Identify which cell holds the provided text, then report its [X, Y] central coordinate. 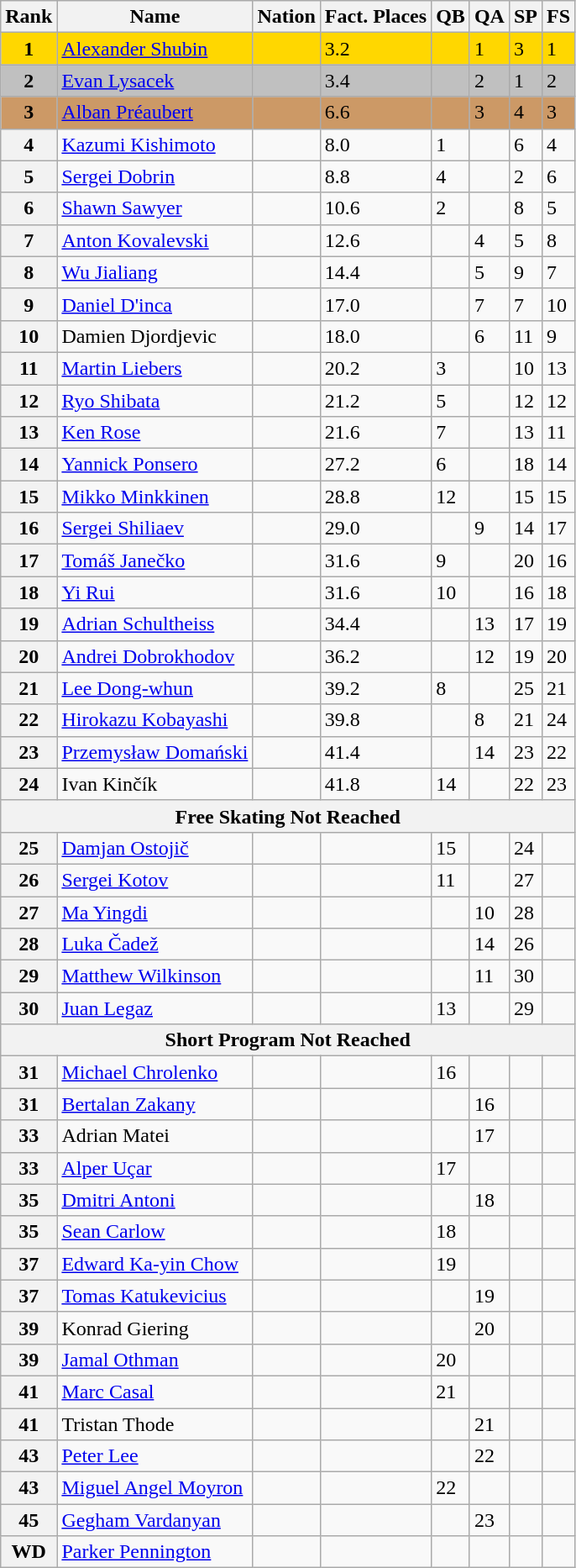
21.6 [375, 433]
39.8 [375, 720]
Alper Uçar [154, 1168]
28.8 [375, 497]
36.2 [375, 656]
Edward Ka-yin Chow [154, 1264]
39.2 [375, 688]
Marc Casal [154, 1392]
Parker Pennington [154, 1552]
Yannick Ponsero [154, 465]
Dmitri Antoni [154, 1200]
Daniel D'inca [154, 304]
Mikko Minkkinen [154, 497]
Bertalan Zakany [154, 1104]
Lee Dong-whun [154, 688]
Nation [286, 17]
3.2 [375, 49]
Hirokazu Kobayashi [154, 720]
Andrei Dobrokhodov [154, 656]
10.6 [375, 208]
34.4 [375, 624]
Fact. Places [375, 17]
Sergei Kotov [154, 880]
Luka Čadež [154, 944]
Damien Djordjevic [154, 336]
29.0 [375, 529]
Free Skating Not Reached [288, 816]
Ken Rose [154, 433]
SP [526, 17]
6.6 [375, 113]
FS [559, 17]
Martin Liebers [154, 368]
Ryo Shibata [154, 401]
3.4 [375, 81]
Ma Yingdi [154, 912]
Konrad Giering [154, 1328]
Short Program Not Reached [288, 1040]
Yi Rui [154, 592]
Kazumi Kishimoto [154, 145]
8.0 [375, 145]
Jamal Othman [154, 1360]
Sean Carlow [154, 1232]
Miguel Angel Moyron [154, 1488]
41.4 [375, 752]
Alexander Shubin [154, 49]
Juan Legaz [154, 1008]
WD [29, 1552]
Anton Kovalevski [154, 240]
12.6 [375, 240]
8.8 [375, 176]
Tomáš Janečko [154, 560]
14.4 [375, 272]
45 [29, 1520]
Ivan Kinčík [154, 784]
Matthew Wilkinson [154, 976]
Tristan Thode [154, 1424]
41.8 [375, 784]
Damjan Ostojič [154, 848]
QB [451, 17]
18.0 [375, 336]
27.2 [375, 465]
20.2 [375, 368]
21.2 [375, 401]
Alban Préaubert [154, 113]
Przemysław Domański [154, 752]
Gegham Vardanyan [154, 1520]
17.0 [375, 304]
Sergei Dobrin [154, 176]
Shawn Sawyer [154, 208]
Michael Chrolenko [154, 1072]
QA [489, 17]
Rank [29, 17]
Name [154, 17]
Evan Lysacek [154, 81]
Wu Jialiang [154, 272]
Tomas Katukevicius [154, 1296]
Peter Lee [154, 1456]
Adrian Matei [154, 1136]
Adrian Schultheiss [154, 624]
Sergei Shiliaev [154, 529]
